Locate the cell with the specified text and output its (X, Y) center coordinate. 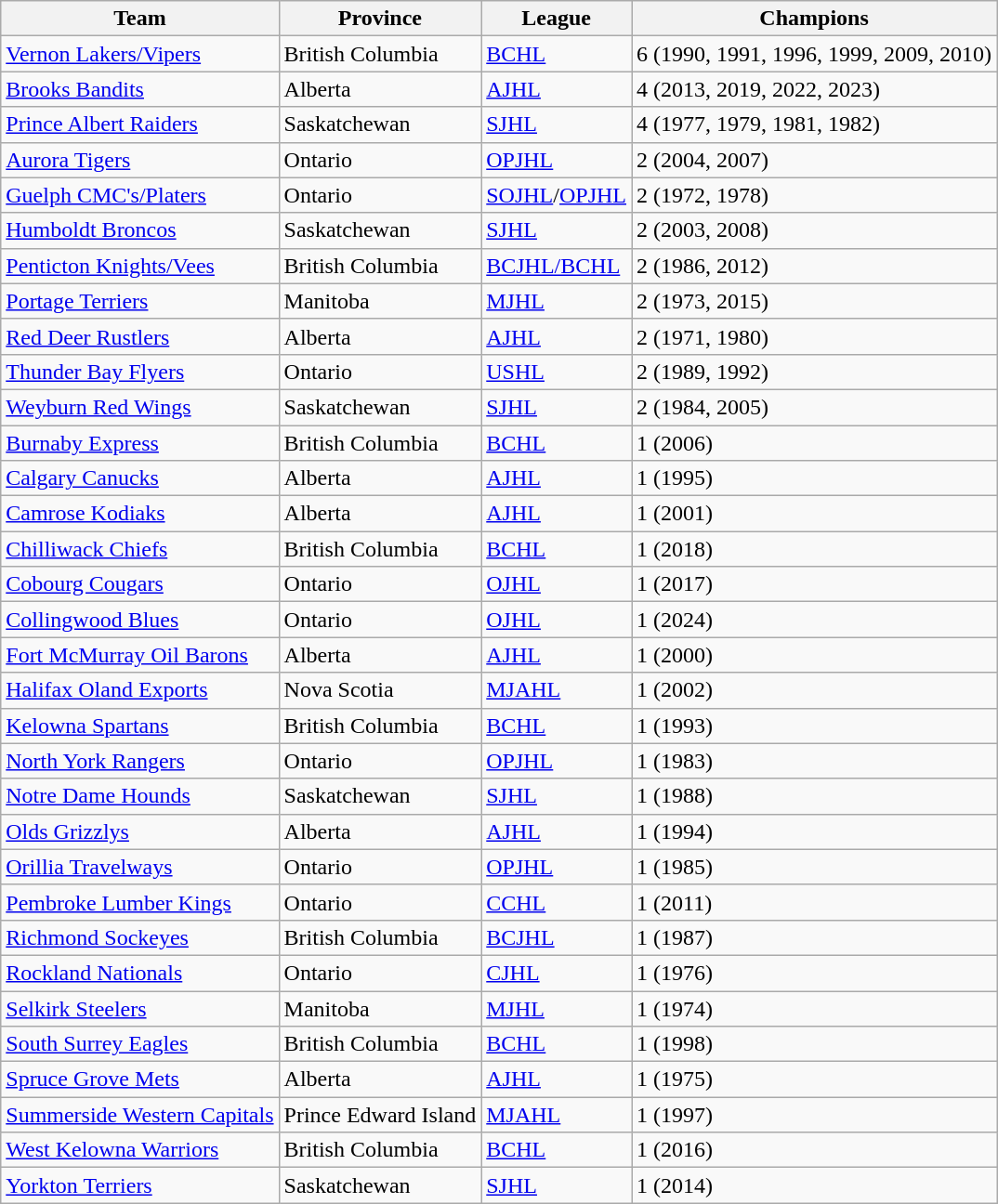
CJHL (557, 973)
Champions (814, 19)
Notre Dame Hounds (139, 796)
2 (2003, 2008) (814, 230)
Orillia Travelways (139, 867)
1 (2002) (814, 690)
4 (1977, 1979, 1981, 1982) (814, 124)
Province (380, 19)
Brooks Bandits (139, 89)
League (557, 19)
2 (1986, 2012) (814, 266)
Prince Edward Island (380, 1115)
1 (1995) (814, 478)
1 (1993) (814, 726)
1 (2011) (814, 902)
Pembroke Lumber Kings (139, 902)
1 (2017) (814, 584)
Guelph CMC's/Platers (139, 195)
South Surrey Eagles (139, 1044)
Humboldt Broncos (139, 230)
Halifax Oland Exports (139, 690)
1 (1987) (814, 937)
Collingwood Blues (139, 620)
Penticton Knights/Vees (139, 266)
Vernon Lakers/Vipers (139, 54)
2 (1989, 1992) (814, 372)
2 (1972, 1978) (814, 195)
Nova Scotia (380, 690)
2 (1984, 2005) (814, 407)
Prince Albert Raiders (139, 124)
Team (139, 19)
Richmond Sockeyes (139, 937)
Cobourg Cougars (139, 584)
6 (1990, 1991, 1996, 1999, 2009, 2010) (814, 54)
Thunder Bay Flyers (139, 372)
1 (2024) (814, 620)
BCJHL/BCHL (557, 266)
1 (1985) (814, 867)
1 (2006) (814, 443)
1 (1976) (814, 973)
4 (2013, 2019, 2022, 2023) (814, 89)
Calgary Canucks (139, 478)
2 (1973, 2015) (814, 301)
1 (1997) (814, 1115)
2 (1971, 1980) (814, 336)
West Kelowna Warriors (139, 1150)
North York Rangers (139, 761)
Aurora Tigers (139, 160)
BCJHL (557, 937)
1 (1998) (814, 1044)
Selkirk Steelers (139, 1008)
1 (1994) (814, 831)
Camrose Kodiaks (139, 514)
Olds Grizzlys (139, 831)
USHL (557, 372)
Yorkton Terriers (139, 1185)
Spruce Grove Mets (139, 1080)
1 (1988) (814, 796)
Weyburn Red Wings (139, 407)
Rockland Nationals (139, 973)
1 (1983) (814, 761)
2 (2004, 2007) (814, 160)
1 (2001) (814, 514)
1 (1974) (814, 1008)
1 (2014) (814, 1185)
CCHL (557, 902)
Fort McMurray Oil Barons (139, 655)
Kelowna Spartans (139, 726)
Burnaby Express (139, 443)
1 (2018) (814, 549)
1 (2016) (814, 1150)
SOJHL/OPJHL (557, 195)
Portage Terriers (139, 301)
Summerside Western Capitals (139, 1115)
Red Deer Rustlers (139, 336)
Chilliwack Chiefs (139, 549)
1 (2000) (814, 655)
1 (1975) (814, 1080)
